Identify which cell holds the provided text, then report its [X, Y] central coordinate. 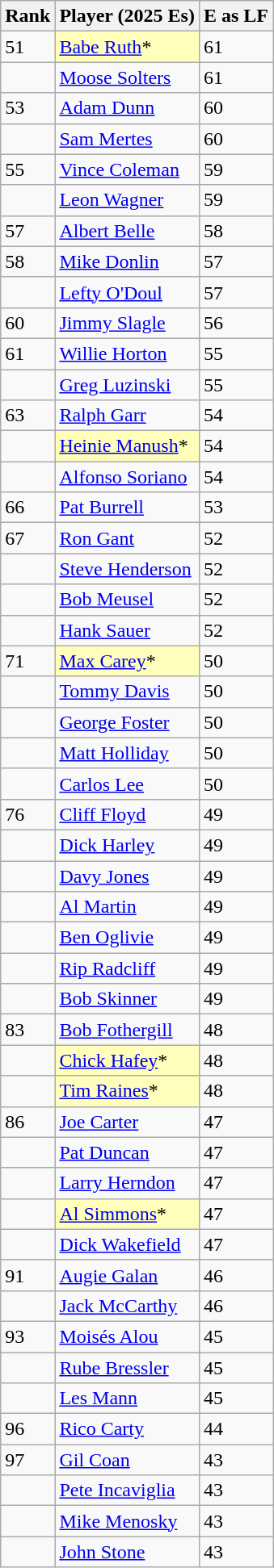
Hank Sauer [128, 630]
Rank [27, 16]
Sam Mertes [128, 139]
83 [27, 1030]
Ralph Garr [128, 416]
66 [27, 508]
Alfonso Soriano [128, 477]
51 [27, 47]
Chick Hafey* [128, 1060]
Bob Skinner [128, 999]
56 [236, 323]
Albert Belle [128, 231]
Joe Carter [128, 1122]
Steve Henderson [128, 569]
Jimmy Slagle [128, 323]
Matt Holliday [128, 753]
93 [27, 1336]
Larry Herndon [128, 1183]
86 [27, 1122]
Leon Wagner [128, 200]
Player (2025 Es) [128, 16]
67 [27, 538]
Greg Luzinski [128, 385]
John Stone [128, 1552]
Vince Coleman [128, 169]
Rico Carty [128, 1429]
Pat Burrell [128, 508]
Babe Ruth* [128, 47]
Les Mann [128, 1399]
Dick Harley [128, 845]
Rip Radcliff [128, 968]
Pat Duncan [128, 1152]
76 [27, 814]
Willie Horton [128, 353]
Bob Meusel [128, 600]
Augie Galan [128, 1275]
Pete Incaviglia [128, 1491]
71 [27, 661]
96 [27, 1429]
44 [236, 1429]
Adam Dunn [128, 108]
George Foster [128, 722]
97 [27, 1460]
Al Simmons* [128, 1214]
Carlos Lee [128, 784]
Cliff Floyd [128, 814]
E as LF [236, 16]
Moisés Alou [128, 1336]
Tim Raines* [128, 1091]
63 [27, 416]
Mike Donlin [128, 261]
91 [27, 1275]
Lefty O'Doul [128, 292]
Mike Menosky [128, 1521]
Davy Jones [128, 876]
Ben Oglivie [128, 938]
Rube Bressler [128, 1368]
Max Carey* [128, 661]
Gil Coan [128, 1460]
Jack McCarthy [128, 1306]
Moose Solters [128, 77]
Dick Wakefield [128, 1244]
Bob Fothergill [128, 1030]
Heinie Manush* [128, 446]
Al Martin [128, 907]
Tommy Davis [128, 692]
Ron Gant [128, 538]
